Locate the cell with the specified text and output its (x, y) center coordinate. 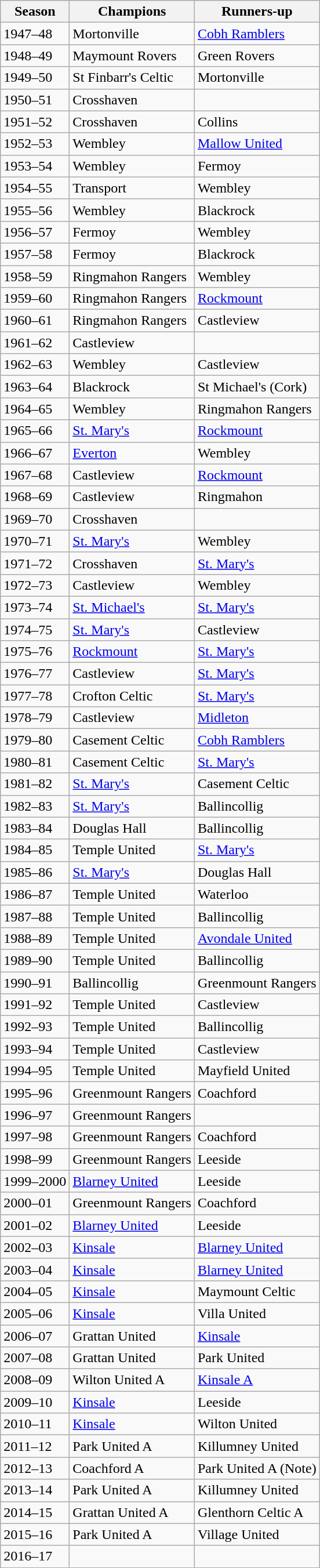
2010–11 (35, 1424)
Mayfield United (257, 1071)
1953–54 (35, 166)
2000–01 (35, 1203)
1968–69 (35, 497)
Wilton United (257, 1424)
1957–58 (35, 254)
1996–97 (35, 1115)
1984–85 (35, 850)
Coachford A (132, 1468)
Maymount Rovers (132, 56)
Runners-up (257, 12)
2014–15 (35, 1512)
1979–80 (35, 740)
1964–65 (35, 409)
Season (35, 12)
1952–53 (35, 144)
Park United A (Note) (257, 1468)
2008–09 (35, 1380)
1961–62 (35, 343)
1985–86 (35, 872)
1974–75 (35, 629)
2003–04 (35, 1269)
2007–08 (35, 1358)
1966–67 (35, 453)
2016–17 (35, 1556)
1973–74 (35, 607)
1983–84 (35, 828)
Wilton United A (132, 1380)
Transport (132, 188)
2004–05 (35, 1291)
1969–70 (35, 519)
2006–07 (35, 1335)
1958–59 (35, 277)
1997–98 (35, 1137)
1971–72 (35, 563)
1975–76 (35, 652)
Ringmahon (257, 497)
St. Michael's (132, 607)
Avondale United (257, 938)
1956–57 (35, 232)
1982–83 (35, 806)
1960–61 (35, 321)
Midleton (257, 718)
1995–96 (35, 1093)
1992–93 (35, 1027)
1948–49 (35, 56)
2011–12 (35, 1446)
2001–02 (35, 1225)
Glenthorn Celtic A (257, 1512)
1990–91 (35, 983)
Grattan United A (132, 1512)
1972–73 (35, 585)
Park United (257, 1358)
St Finbarr's Celtic (132, 78)
Kinsale A (257, 1380)
1977–78 (35, 696)
1987–88 (35, 916)
St Michael's (Cork) (257, 387)
1954–55 (35, 188)
1999–2000 (35, 1181)
2002–03 (35, 1247)
1959–60 (35, 299)
Crofton Celtic (132, 696)
1988–89 (35, 938)
1967–68 (35, 475)
1950–51 (35, 100)
Maymount Celtic (257, 1291)
2013–14 (35, 1490)
1947–48 (35, 34)
1986–87 (35, 894)
Everton (132, 453)
1994–95 (35, 1071)
1978–79 (35, 718)
2012–13 (35, 1468)
1981–82 (35, 784)
1962–63 (35, 365)
1965–66 (35, 431)
1949–50 (35, 78)
Villa United (257, 1313)
1951–52 (35, 122)
Village United (257, 1534)
Mallow United (257, 144)
Collins (257, 122)
1998–99 (35, 1159)
1989–90 (35, 960)
1963–64 (35, 387)
Champions (132, 12)
1980–81 (35, 762)
1955–56 (35, 210)
2005–06 (35, 1313)
1991–92 (35, 1005)
1993–94 (35, 1049)
1976–77 (35, 674)
2015–16 (35, 1534)
Waterloo (257, 894)
Green Rovers (257, 56)
1970–71 (35, 541)
2009–10 (35, 1402)
